Provide the [x, y] coordinate of the cell's center where the given text is located.  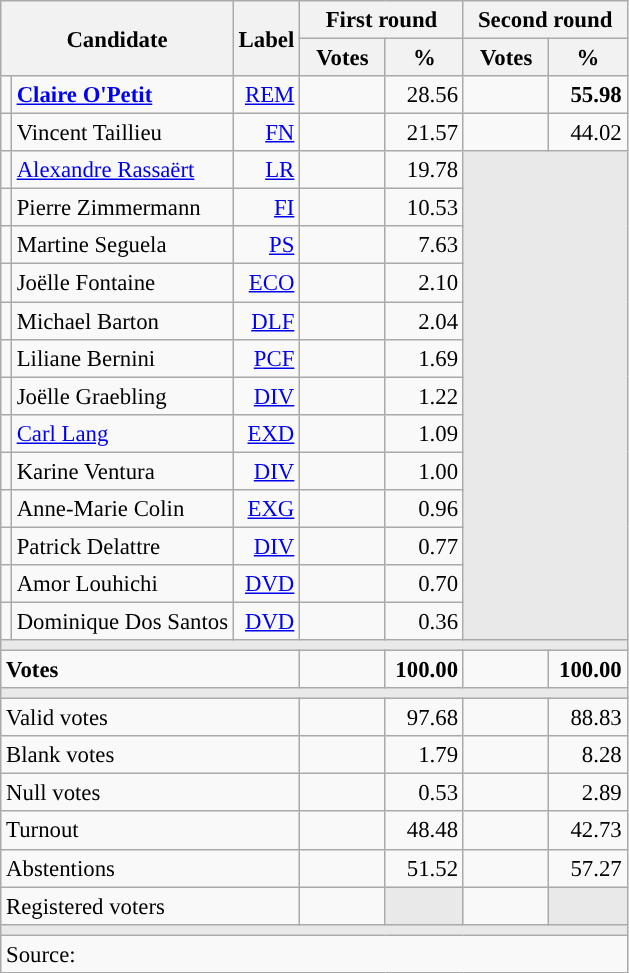
28.56 [424, 95]
1.00 [424, 471]
Karine Ventura [122, 471]
88.83 [588, 718]
8.28 [588, 755]
Registered voters [150, 906]
Patrick Delattre [122, 546]
EXG [266, 509]
Carl Lang [122, 433]
Vincent Taillieu [122, 133]
97.68 [424, 718]
Second round [545, 20]
Claire O'Petit [122, 95]
0.96 [424, 509]
LR [266, 170]
ECO [266, 283]
Label [266, 38]
2.10 [424, 283]
55.98 [588, 95]
REM [266, 95]
EXD [266, 433]
1.09 [424, 433]
Candidate [118, 38]
1.69 [424, 358]
2.04 [424, 321]
Joëlle Fontaine [122, 283]
1.22 [424, 396]
Anne-Marie Colin [122, 509]
Blank votes [150, 755]
FN [266, 133]
0.36 [424, 621]
1.79 [424, 755]
Alexandre Rassaërt [122, 170]
Source: [314, 954]
19.78 [424, 170]
0.77 [424, 546]
48.48 [424, 831]
42.73 [588, 831]
44.02 [588, 133]
FI [266, 208]
Michael Barton [122, 321]
Abstentions [150, 868]
51.52 [424, 868]
57.27 [588, 868]
Null votes [150, 793]
Martine Seguela [122, 245]
PS [266, 245]
Amor Louhichi [122, 584]
21.57 [424, 133]
10.53 [424, 208]
Turnout [150, 831]
First round [382, 20]
2.89 [588, 793]
PCF [266, 358]
0.70 [424, 584]
7.63 [424, 245]
0.53 [424, 793]
Dominique Dos Santos [122, 621]
Joëlle Graebling [122, 396]
Valid votes [150, 718]
Pierre Zimmermann [122, 208]
DLF [266, 321]
Liliane Bernini [122, 358]
